Provide the (X, Y) coordinate of the cell's center where the given text is located.  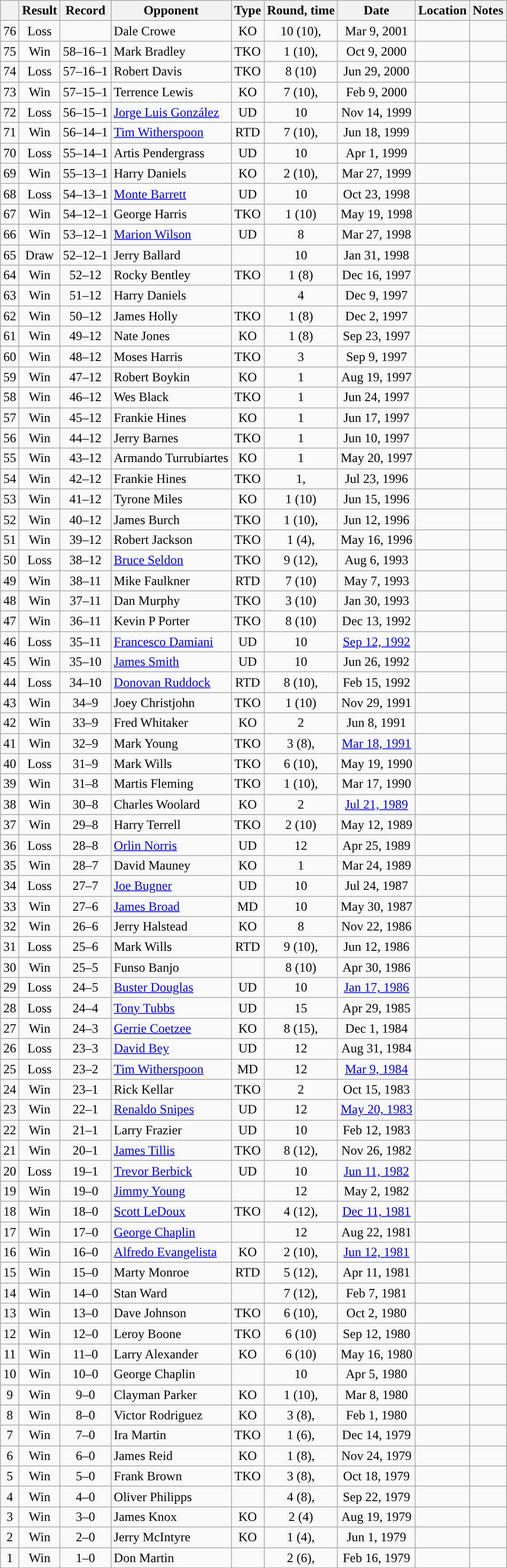
22–1 (86, 1110)
26–6 (86, 927)
41–12 (86, 499)
Monte Barrett (171, 194)
Martis Fleming (171, 784)
6–0 (86, 1456)
47 (10, 621)
3 (10) (301, 601)
13–0 (86, 1313)
5–0 (86, 1476)
Draw (40, 255)
31–8 (86, 784)
64 (10, 275)
Sep 12, 1980 (377, 1334)
May 20, 1983 (377, 1110)
Orlin Norris (171, 845)
Jun 10, 1997 (377, 438)
Robert Jackson (171, 540)
47–12 (86, 377)
41 (10, 743)
May 19, 1998 (377, 214)
27 (10, 1028)
Mar 27, 1998 (377, 234)
59 (10, 377)
Apr 25, 1989 (377, 845)
8 (12), (301, 1150)
Jun 24, 1997 (377, 397)
Robert Boykin (171, 377)
Aug 31, 1984 (377, 1049)
Aug 19, 1979 (377, 1517)
Dec 13, 1992 (377, 621)
1 (8), (301, 1456)
57–15–1 (86, 92)
57–16–1 (86, 72)
38–11 (86, 580)
Aug 6, 1993 (377, 560)
Mar 24, 1989 (377, 865)
46 (10, 642)
Jorge Luis González (171, 112)
Frank Brown (171, 1476)
Wes Black (171, 397)
36 (10, 845)
71 (10, 133)
7 (10, 1435)
31–9 (86, 764)
16–0 (86, 1252)
24 (10, 1089)
18 (10, 1211)
May 7, 1993 (377, 580)
28 (10, 1008)
Feb 16, 1979 (377, 1558)
75 (10, 51)
53–12–1 (86, 234)
Jan 31, 1998 (377, 255)
Stan Ward (171, 1293)
32 (10, 927)
Artis Pendergrass (171, 153)
Sep 12, 1992 (377, 642)
60 (10, 357)
Don Martin (171, 1558)
58 (10, 397)
25–6 (86, 947)
May 30, 1987 (377, 906)
Dale Crowe (171, 31)
2 (6), (301, 1558)
Marty Monroe (171, 1273)
Larry Alexander (171, 1354)
Rick Kellar (171, 1089)
8 (10), (301, 682)
2 (4) (301, 1517)
May 12, 1989 (377, 825)
Jun 17, 1997 (377, 418)
35 (10, 865)
26 (10, 1049)
11 (10, 1354)
21 (10, 1150)
7 (10) (301, 580)
24–4 (86, 1008)
Round, time (301, 11)
24–3 (86, 1028)
Jerry McIntyre (171, 1537)
Fred Whitaker (171, 723)
Record (86, 11)
Alfredo Evangelista (171, 1252)
56–14–1 (86, 133)
14–0 (86, 1293)
61 (10, 336)
10–0 (86, 1374)
James Reid (171, 1456)
Jun 15, 1996 (377, 499)
David Bey (171, 1049)
George Harris (171, 214)
52 (10, 519)
27–7 (86, 886)
Oct 9, 2000 (377, 51)
58–16–1 (86, 51)
56–15–1 (86, 112)
Jun 18, 1999 (377, 133)
Nate Jones (171, 336)
10 (10), (301, 31)
May 16, 1996 (377, 540)
Victor Rodriguez (171, 1415)
52–12 (86, 275)
1–0 (86, 1558)
Sep 9, 1997 (377, 357)
17–0 (86, 1232)
Leroy Boone (171, 1334)
55 (10, 458)
27–6 (86, 906)
31 (10, 947)
5 (12), (301, 1273)
Apr 29, 1985 (377, 1008)
Feb 15, 1992 (377, 682)
James Knox (171, 1517)
16 (10, 1252)
28–7 (86, 865)
7 (12), (301, 1293)
42 (10, 723)
Jerry Barnes (171, 438)
Joe Bugner (171, 886)
Mar 9, 2001 (377, 31)
38–12 (86, 560)
James Tillis (171, 1150)
Feb 9, 2000 (377, 92)
Mar 17, 1990 (377, 784)
Charles Woolard (171, 804)
Funso Banjo (171, 967)
Oliver Philipps (171, 1496)
Result (40, 11)
25 (10, 1069)
65 (10, 255)
54 (10, 479)
49 (10, 580)
Nov 14, 1999 (377, 112)
Mike Faulkner (171, 580)
23–2 (86, 1069)
Nov 24, 1979 (377, 1456)
67 (10, 214)
38 (10, 804)
Jul 21, 1989 (377, 804)
Jerry Ballard (171, 255)
39 (10, 784)
2 (10) (301, 825)
19–0 (86, 1191)
23–3 (86, 1049)
34–10 (86, 682)
12–0 (86, 1334)
1, (301, 479)
33 (10, 906)
51–12 (86, 296)
3–0 (86, 1517)
Mar 8, 1980 (377, 1395)
45 (10, 662)
Jimmy Young (171, 1191)
Francesco Damiani (171, 642)
Moses Harris (171, 357)
68 (10, 194)
40 (10, 764)
46–12 (86, 397)
Sep 23, 1997 (377, 336)
Dec 16, 1997 (377, 275)
28–8 (86, 845)
Aug 22, 1981 (377, 1232)
9 (10, 1395)
Oct 2, 1980 (377, 1313)
Mar 27, 1999 (377, 173)
30–8 (86, 804)
40–12 (86, 519)
50 (10, 560)
Armando Turrubiartes (171, 458)
Jun 1, 1979 (377, 1537)
Jun 12, 1981 (377, 1252)
23 (10, 1110)
18–0 (86, 1211)
Harry Terrell (171, 825)
70 (10, 153)
55–14–1 (86, 153)
Feb 1, 1980 (377, 1415)
Oct 23, 1998 (377, 194)
4 (8), (301, 1496)
Trevor Berbick (171, 1171)
Scott LeDoux (171, 1211)
4–0 (86, 1496)
Marion Wilson (171, 234)
Dan Murphy (171, 601)
21–1 (86, 1130)
Jun 12, 1996 (377, 519)
74 (10, 72)
73 (10, 92)
48–12 (86, 357)
35–10 (86, 662)
Location (442, 11)
Dave Johnson (171, 1313)
19–1 (86, 1171)
Dec 9, 1997 (377, 296)
72 (10, 112)
May 16, 1980 (377, 1354)
17 (10, 1232)
69 (10, 173)
Kevin P Porter (171, 621)
Terrence Lewis (171, 92)
37 (10, 825)
53 (10, 499)
15–0 (86, 1273)
May 2, 1982 (377, 1191)
Jan 30, 1993 (377, 601)
54–12–1 (86, 214)
19 (10, 1191)
Tony Tubbs (171, 1008)
Apr 11, 1981 (377, 1273)
Larry Frazier (171, 1130)
13 (10, 1313)
6 (10, 1456)
Robert Davis (171, 72)
42–12 (86, 479)
9 (12), (301, 560)
57 (10, 418)
Notes (488, 11)
76 (10, 31)
Jul 23, 1996 (377, 479)
63 (10, 296)
51 (10, 540)
7–0 (86, 1435)
Apr 5, 1980 (377, 1374)
29 (10, 988)
4 (12), (301, 1211)
Feb 12, 1983 (377, 1130)
Date (377, 11)
James Holly (171, 316)
20 (10, 1171)
Dec 1, 1984 (377, 1028)
52–12–1 (86, 255)
Bruce Seldon (171, 560)
Mark Bradley (171, 51)
66 (10, 234)
1 (6), (301, 1435)
36–11 (86, 621)
2–0 (86, 1537)
Jun 26, 1992 (377, 662)
23–1 (86, 1089)
45–12 (86, 418)
Jun 12, 1986 (377, 947)
James Smith (171, 662)
50–12 (86, 316)
Donovan Ruddock (171, 682)
43 (10, 703)
Type (247, 11)
Nov 29, 1991 (377, 703)
29–8 (86, 825)
49–12 (86, 336)
22 (10, 1130)
Clayman Parker (171, 1395)
Jul 24, 1987 (377, 886)
33–9 (86, 723)
34–9 (86, 703)
20–1 (86, 1150)
May 20, 1997 (377, 458)
Dec 2, 1997 (377, 316)
Jun 29, 2000 (377, 72)
Mar 18, 1991 (377, 743)
24–5 (86, 988)
Jerry Halstead (171, 927)
34 (10, 886)
James Burch (171, 519)
30 (10, 967)
56 (10, 438)
Tyrone Miles (171, 499)
Dec 11, 1981 (377, 1211)
Jun 11, 1982 (377, 1171)
48 (10, 601)
Buster Douglas (171, 988)
25–5 (86, 967)
43–12 (86, 458)
9 (10), (301, 947)
5 (10, 1476)
11–0 (86, 1354)
Sep 22, 1979 (377, 1496)
Apr 1, 1999 (377, 153)
44–12 (86, 438)
37–11 (86, 601)
Ira Martin (171, 1435)
Oct 15, 1983 (377, 1089)
Apr 30, 1986 (377, 967)
55–13–1 (86, 173)
Feb 7, 1981 (377, 1293)
Mark Young (171, 743)
Nov 22, 1986 (377, 927)
62 (10, 316)
Mar 9, 1984 (377, 1069)
35–11 (86, 642)
39–12 (86, 540)
Jan 17, 1986 (377, 988)
9–0 (86, 1395)
Rocky Bentley (171, 275)
54–13–1 (86, 194)
David Mauney (171, 865)
32–9 (86, 743)
Renaldo Snipes (171, 1110)
Nov 26, 1982 (377, 1150)
Jun 8, 1991 (377, 723)
Gerrie Coetzee (171, 1028)
Joey Christjohn (171, 703)
May 19, 1990 (377, 764)
Dec 14, 1979 (377, 1435)
Aug 19, 1997 (377, 377)
Oct 18, 1979 (377, 1476)
8 (15), (301, 1028)
Opponent (171, 11)
James Broad (171, 906)
14 (10, 1293)
44 (10, 682)
8–0 (86, 1415)
